Find where the given text appears and provide that cell's center as (x, y) coordinate. 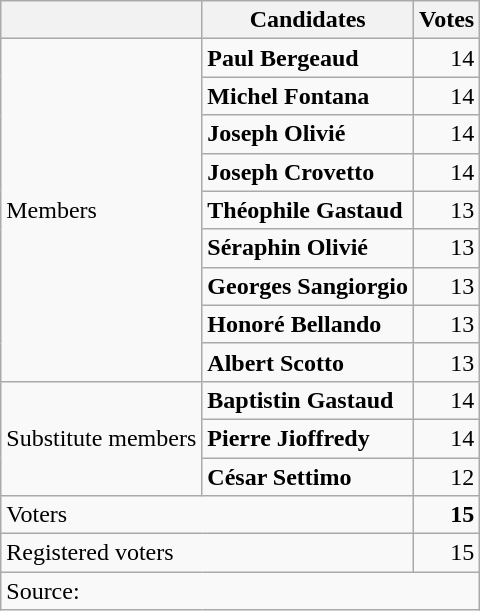
César Settimo (308, 477)
12 (447, 477)
Baptistin Gastaud (308, 400)
Georges Sangiorgio (308, 286)
Albert Scotto (308, 362)
Votes (447, 20)
Registered voters (208, 553)
Source: (240, 591)
Michel Fontana (308, 96)
Théophile Gastaud (308, 210)
Honoré Bellando (308, 324)
Séraphin Olivié (308, 248)
Voters (208, 515)
Substitute members (102, 438)
Pierre Jioffredy (308, 438)
Paul Bergeaud (308, 58)
Candidates (308, 20)
Joseph Olivié (308, 134)
Members (102, 210)
Joseph Crovetto (308, 172)
